Return (X, Y) of the center of cell containing provided text 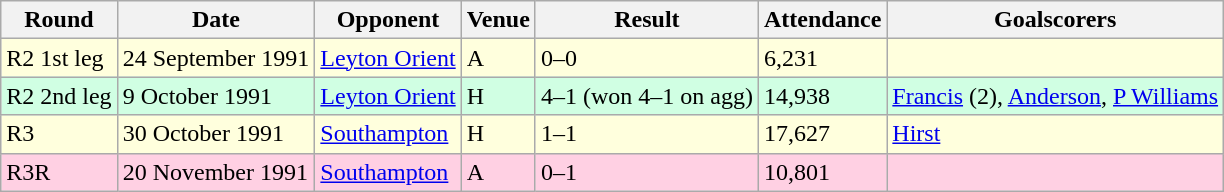
Opponent (388, 20)
Attendance (822, 20)
10,801 (822, 172)
Venue (498, 20)
24 September 1991 (216, 58)
0–1 (646, 172)
1–1 (646, 134)
Round (59, 20)
R3R (59, 172)
30 October 1991 (216, 134)
Goalscorers (1056, 20)
R2 1st leg (59, 58)
Result (646, 20)
6,231 (822, 58)
17,627 (822, 134)
14,938 (822, 96)
Date (216, 20)
0–0 (646, 58)
Hirst (1056, 134)
4–1 (won 4–1 on agg) (646, 96)
R2 2nd leg (59, 96)
Francis (2), Anderson, P Williams (1056, 96)
9 October 1991 (216, 96)
20 November 1991 (216, 172)
R3 (59, 134)
